Search for the cell housing the specified text and yield its (x, y) center coordinate. 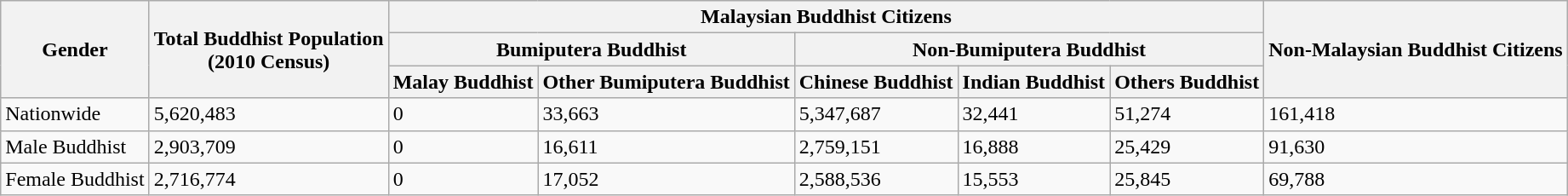
Male Buddhist (75, 147)
Total Buddhist Population(2010 Census) (269, 49)
25,845 (1187, 179)
Female Buddhist (75, 179)
Gender (75, 49)
32,441 (1033, 114)
Malay Buddhist (463, 82)
Others Buddhist (1187, 82)
15,553 (1033, 179)
16,611 (666, 147)
Other Bumiputera Buddhist (666, 82)
2,759,151 (876, 147)
2,588,536 (876, 179)
5,620,483 (269, 114)
5,347,687 (876, 114)
Chinese Buddhist (876, 82)
2,903,709 (269, 147)
91,630 (1416, 147)
Bumiputera Buddhist (591, 49)
17,052 (666, 179)
69,788 (1416, 179)
51,274 (1187, 114)
Non-Bumiputera Buddhist (1028, 49)
Indian Buddhist (1033, 82)
2,716,774 (269, 179)
Malaysian Buddhist Citizens (826, 17)
161,418 (1416, 114)
33,663 (666, 114)
16,888 (1033, 147)
25,429 (1187, 147)
Nationwide (75, 114)
Non-Malaysian Buddhist Citizens (1416, 49)
